Scan for the cell matching the given text and deliver its (x, y) coordinate at center. 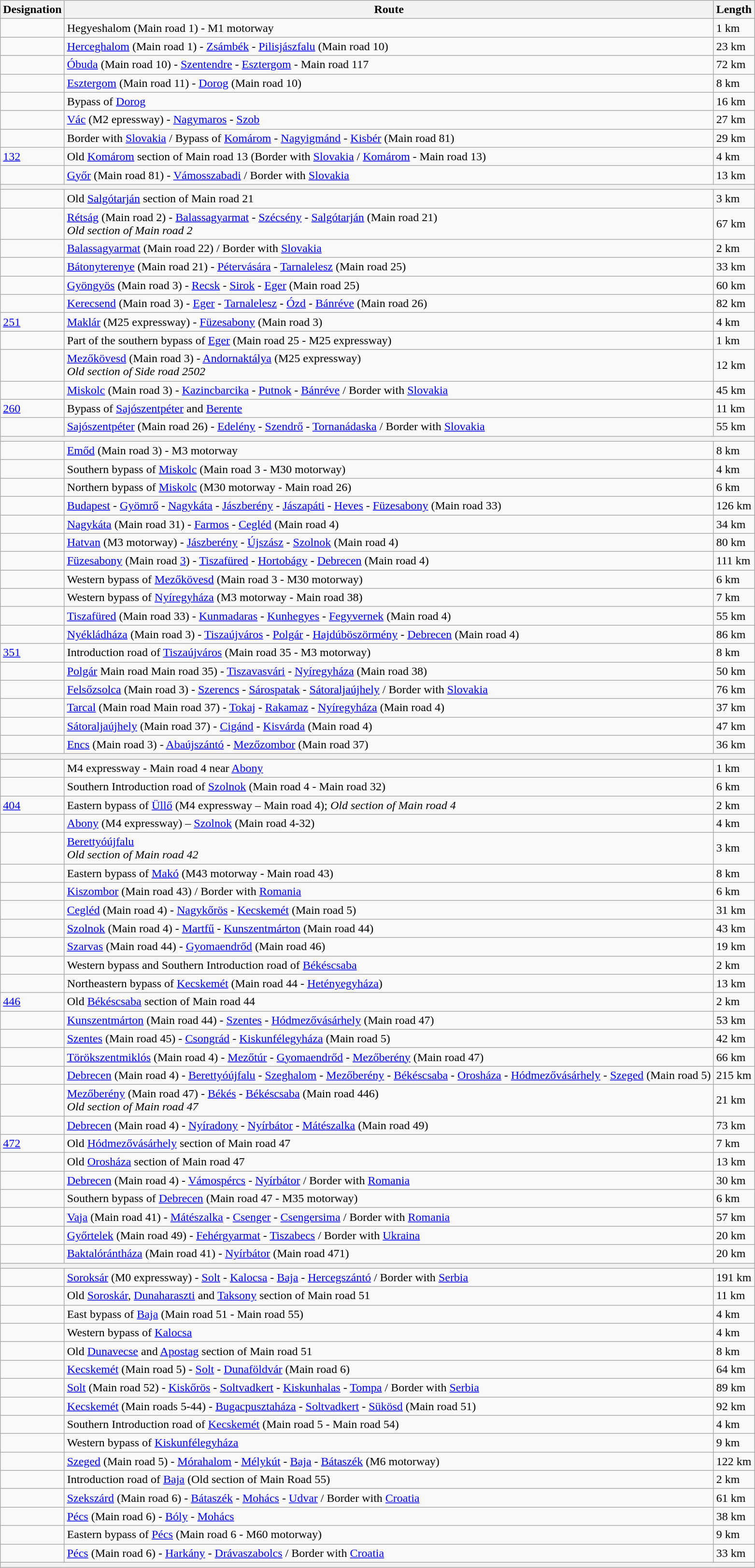
Herceghalom (Main road 1) - Zsámbék - Pilisjászfalu (Main road 10) (389, 46)
Old Komárom section of Main road 13 (Border with Slovakia / Komárom - Main road 13) (389, 156)
Kerecsend (Main road 3) - Eger - Tarnalelesz - Ózd - Bánréve (Main road 26) (389, 304)
Designation (32, 10)
61 km (734, 1498)
Szentes (Main road 45) - Csongrád - Kiskunfélegyháza (Main road 5) (389, 1038)
Southern bypass of Debrecen (Main road 47 - M35 motorway) (389, 1199)
404 (32, 805)
Kiszombor (Main road 43) / Border with Romania (389, 892)
Northeastern bypass of Kecskemét (Main road 44 - Hetényegyháza) (389, 983)
Part of the southern bypass of Eger (Main road 25 - M25 expressway) (389, 340)
Nagykáta (Main road 31) - Farmos - Cegléd (Main road 4) (389, 524)
67 km (734, 223)
Old Soroskár, Dunaharaszti and Taksony section of Main road 51 (389, 1296)
446 (32, 1002)
Bypass of Dorog (389, 101)
Rétság (Main road 2) - Balassagyarmat - Szécsény - Salgótarján (Main road 21)Old section of Main road 2 (389, 223)
351 (32, 653)
East bypass of Baja (Main road 51 - Main road 55) (389, 1314)
Bátonyterenye (Main road 21) - Pétervására - Tarnalelesz (Main road 25) (389, 267)
Esztergom (Main road 11) - Dorog (Main road 10) (389, 83)
Old Dunavecse and Apostag section of Main road 51 (389, 1351)
80 km (734, 543)
Óbuda (Main road 10) - Szentendre - Esztergom - Main road 117 (389, 65)
Western bypass of Mezőkövesd (Main road 3 - M30 motorway) (389, 579)
Vaja (Main road 41) - Mátészalka - Csenger - Csengersima / Border with Romania (389, 1217)
Western bypass of Kiskunfélegyháza (389, 1443)
Eastern bypass of Makó (M43 motorway - Main road 43) (389, 873)
45 km (734, 390)
Szeged (Main road 5) - Mórahalom - Mélykút - Baja - Bátaszék (M6 motorway) (389, 1461)
16 km (734, 101)
Southern bypass of Miskolc (Main road 3 - M30 motorway) (389, 469)
Abony (M4 expressway) – Szolnok (Main road 4-32) (389, 824)
89 km (734, 1387)
82 km (734, 304)
21 km (734, 1100)
Emőd (Main road 3) - M3 motorway (389, 450)
64 km (734, 1369)
251 (32, 322)
Western bypass of Nyíregyháza (M3 motorway - Main road 38) (389, 598)
Vác (M2 epressway) - Nagymaros - Szob (389, 120)
31 km (734, 910)
12 km (734, 365)
M4 expressway - Main road 4 near Abony (389, 768)
111 km (734, 561)
50 km (734, 671)
92 km (734, 1406)
Debrecen (Main road 4) - Vámospércs - Nyírbátor / Border with Romania (389, 1180)
43 km (734, 928)
Sajószentpéter (Main road 26) - Edelény - Szendrő - Tornanádaska / Border with Slovakia (389, 427)
Győr (Main road 81) - Vámosszabadi / Border with Slovakia (389, 175)
Old Orosháza section of Main road 47 (389, 1162)
Szarvas (Main road 44) - Gyomaendrőd (Main road 46) (389, 947)
Szekszárd (Main road 6) - Bátaszék - Mohács - Udvar / Border with Croatia (389, 1498)
Soroksár (M0 expressway) - Solt - Kalocsa - Baja - Hercegszántó / Border with Serbia (389, 1277)
Sátoraljaújhely (Main road 37) - Cigánd - Kisvárda (Main road 4) (389, 726)
Tiszafüred (Main road 33) - Kunmadaras - Kunhegyes - Fegyvernek (Main road 4) (389, 616)
Western bypass of Kalocsa (389, 1332)
Introduction road of Baja (Old section of Main Road 55) (389, 1480)
27 km (734, 120)
29 km (734, 138)
42 km (734, 1038)
Border with Slovakia / Bypass of Komárom - Nagyigmánd - Kisbér (Main road 81) (389, 138)
36 km (734, 744)
191 km (734, 1277)
Encs (Main road 3) - Abaújszántó - Mezőzombor (Main road 37) (389, 744)
Győrtelek (Main road 49) - Fehérgyarmat - Tiszabecs / Border with Ukraina (389, 1235)
Hatvan (M3 motorway) - Jászberény - Újszász - Szolnok (Main road 4) (389, 543)
126 km (734, 505)
30 km (734, 1180)
Gyöngyös (Main road 3) - Recsk - Sirok - Eger (Main road 25) (389, 285)
38 km (734, 1516)
53 km (734, 1020)
Solt (Main road 52) - Kiskőrös - Soltvadkert - Kiskunhalas - Tompa / Border with Serbia (389, 1387)
Southern Introduction road of Kecskemét (Main road 5 - Main road 54) (389, 1425)
Maklár (M25 expressway) - Füzesabony (Main road 3) (389, 322)
Route (389, 10)
66 km (734, 1057)
Kunszentmárton (Main road 44) - Szentes - Hódmezővásárhely (Main road 47) (389, 1020)
Southern Introduction road of Szolnok (Main road 4 - Main road 32) (389, 786)
Kecskemét (Main road 5) - Solt - Dunaföldvár (Main road 6) (389, 1369)
Hegyeshalom (Main road 1) - M1 motorway (389, 28)
Balassagyarmat (Main road 22) / Border with Slovakia (389, 249)
Eastern bypass of Pécs (Main road 6 - M60 motorway) (389, 1535)
Pécs (Main road 6) - Bóly - Mohács (389, 1516)
Füzesabony (Main road 3) - Tiszafüred - Hortobágy - Debrecen (Main road 4) (389, 561)
BerettyóújfaluOld section of Main road 42 (389, 849)
86 km (734, 634)
Tarcal (Main road Main road 37) - Tokaj - Rakamaz - Nyíregyháza (Main road 4) (389, 708)
76 km (734, 689)
Cegléd (Main road 4) - Nagykőrös - Kecskemét (Main road 5) (389, 910)
57 km (734, 1217)
Northern bypass of Miskolc (M30 motorway - Main road 26) (389, 487)
Mezőberény (Main road 47) - Békés - Békéscsaba (Main road 446)Old section of Main road 47 (389, 1100)
34 km (734, 524)
19 km (734, 947)
Felsőzsolca (Main road 3) - Szerencs - Sárospatak - Sátoraljaújhely / Border with Slovakia (389, 689)
Szolnok (Main road 4) - Martfű - Kunszentmárton (Main road 44) (389, 928)
Baktalórántháza (Main road 41) - Nyírbátor (Main road 471) (389, 1254)
Budapest - Gyömrő - Nagykáta - Jászberény - Jászapáti - Heves - Füzesabony (Main road 33) (389, 505)
Length (734, 10)
472 (32, 1144)
60 km (734, 285)
47 km (734, 726)
Törökszentmiklós (Main road 4) - Mezőtúr - Gyomaendrőd - Mezőberény (Main road 47) (389, 1057)
Old Békéscsaba section of Main road 44 (389, 1002)
Debrecen (Main road 4) - Berettyóújfalu - Szeghalom - Mezőberény - Békéscsaba - Orosháza - Hódmezővásárhely - Szeged (Main road 5) (389, 1075)
Eastern bypass of Üllő (M4 expressway – Main road 4); Old section of Main road 4 (389, 805)
Nyékládháza (Main road 3) - Tiszaújváros - Polgár - Hajdúböszörmény - Debrecen (Main road 4) (389, 634)
132 (32, 156)
37 km (734, 708)
23 km (734, 46)
Debrecen (Main road 4) - Nyíradony - Nyírbátor - Mátészalka (Main road 49) (389, 1125)
Bypass of Sajószentpéter and Berente (389, 408)
Polgár Main road Main road 35) - Tiszavasvári - Nyíregyháza (Main road 38) (389, 671)
260 (32, 408)
Mezőkövesd (Main road 3) - Andornaktálya (M25 expressway)Old section of Side road 2502 (389, 365)
Pécs (Main road 6) - Harkány - Drávaszabolcs / Border with Croatia (389, 1553)
Old Salgótarján section of Main road 21 (389, 198)
215 km (734, 1075)
Western bypass and Southern Introduction road of Békéscsaba (389, 965)
73 km (734, 1125)
Introduction road of Tiszaújváros (Main road 35 - M3 motorway) (389, 653)
122 km (734, 1461)
Kecskemét (Main roads 5-44) - Bugacpusztaháza - Soltvadkert - Sükösd (Main road 51) (389, 1406)
Miskolc (Main road 3) - Kazincbarcika - Putnok - Bánréve / Border with Slovakia (389, 390)
Old Hódmezővásárhely section of Main road 47 (389, 1144)
72 km (734, 65)
